Detect which cell encompasses the target text, then output its (x, y) center coordinate. 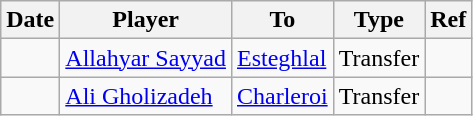
To (282, 20)
Ref (448, 20)
Player (146, 20)
Charleroi (282, 96)
Type (379, 20)
Date (30, 20)
Allahyar Sayyad (146, 58)
Esteghlal (282, 58)
Ali Gholizadeh (146, 96)
